Pinpoint the cell where the given text exists, returning its [x, y] midpoint coordinate. 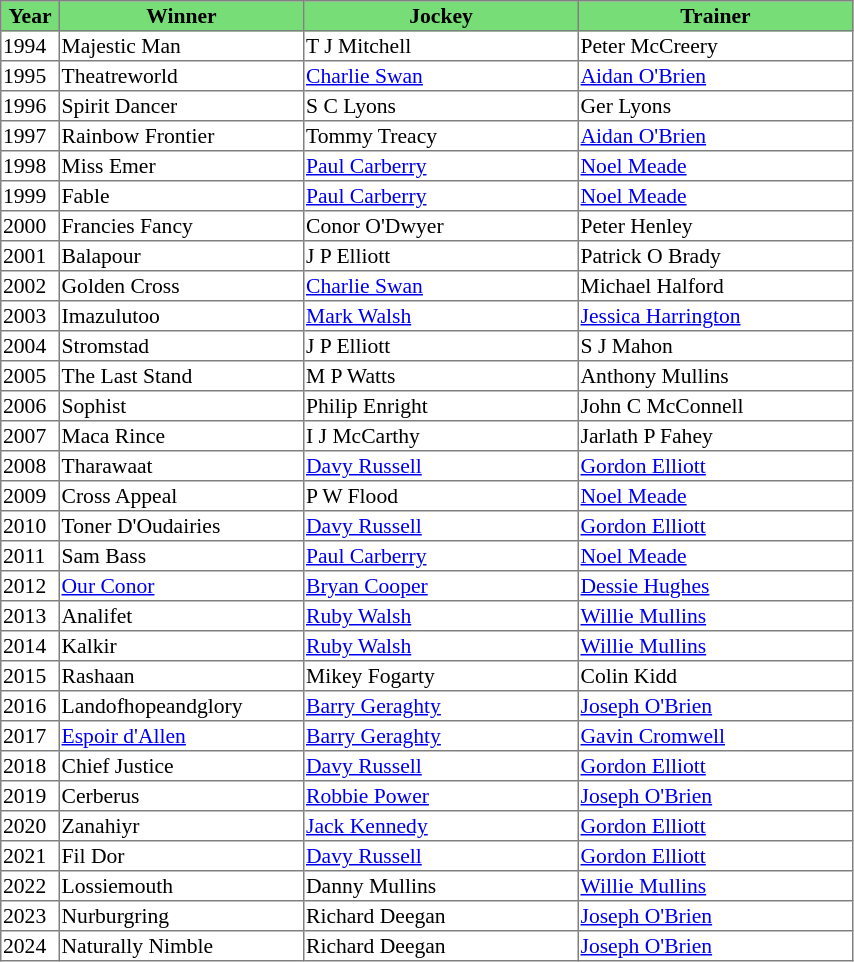
Landofhopeandglory [181, 706]
Patrick O Brady [715, 256]
Analifet [181, 616]
2010 [30, 526]
2015 [30, 676]
Year [30, 16]
Sophist [181, 406]
Anthony Mullins [715, 376]
T J Mitchell [441, 46]
Tommy Treacy [441, 136]
Winner [181, 16]
2013 [30, 616]
Majestic Man [181, 46]
Toner D'Oudairies [181, 526]
John C McConnell [715, 406]
Rashaan [181, 676]
Trainer [715, 16]
Jack Kennedy [441, 826]
Peter Henley [715, 226]
Imazulutoo [181, 316]
Tharawaat [181, 466]
2005 [30, 376]
Jarlath P Fahey [715, 436]
2001 [30, 256]
Fable [181, 196]
2000 [30, 226]
Spirit Dancer [181, 106]
2017 [30, 736]
S C Lyons [441, 106]
Bryan Cooper [441, 586]
2018 [30, 766]
Jockey [441, 16]
Mikey Fogarty [441, 676]
1994 [30, 46]
Zanahiyr [181, 826]
Sam Bass [181, 556]
2011 [30, 556]
2019 [30, 796]
2009 [30, 496]
Maca Rince [181, 436]
2023 [30, 916]
2007 [30, 436]
The Last Stand [181, 376]
Cerberus [181, 796]
Peter McCreery [715, 46]
Gavin Cromwell [715, 736]
2020 [30, 826]
2024 [30, 946]
2003 [30, 316]
2006 [30, 406]
2016 [30, 706]
Miss Emer [181, 166]
Danny Mullins [441, 886]
2004 [30, 346]
2014 [30, 646]
Nurburgring [181, 916]
1998 [30, 166]
Our Conor [181, 586]
Balapour [181, 256]
2002 [30, 286]
Conor O'Dwyer [441, 226]
Theatreworld [181, 76]
Jessica Harrington [715, 316]
I J McCarthy [441, 436]
2012 [30, 586]
1997 [30, 136]
Dessie Hughes [715, 586]
Rainbow Frontier [181, 136]
1999 [30, 196]
1995 [30, 76]
Kalkir [181, 646]
Mark Walsh [441, 316]
Golden Cross [181, 286]
Naturally Nimble [181, 946]
Lossiemouth [181, 886]
Francies Fancy [181, 226]
Stromstad [181, 346]
Robbie Power [441, 796]
Philip Enright [441, 406]
2021 [30, 856]
Fil Dor [181, 856]
Ger Lyons [715, 106]
Espoir d'Allen [181, 736]
Chief Justice [181, 766]
1996 [30, 106]
2008 [30, 466]
S J Mahon [715, 346]
Colin Kidd [715, 676]
M P Watts [441, 376]
Michael Halford [715, 286]
P W Flood [441, 496]
2022 [30, 886]
Cross Appeal [181, 496]
